From the cell containing the given text, extract its center point as [x, y] coordinate. 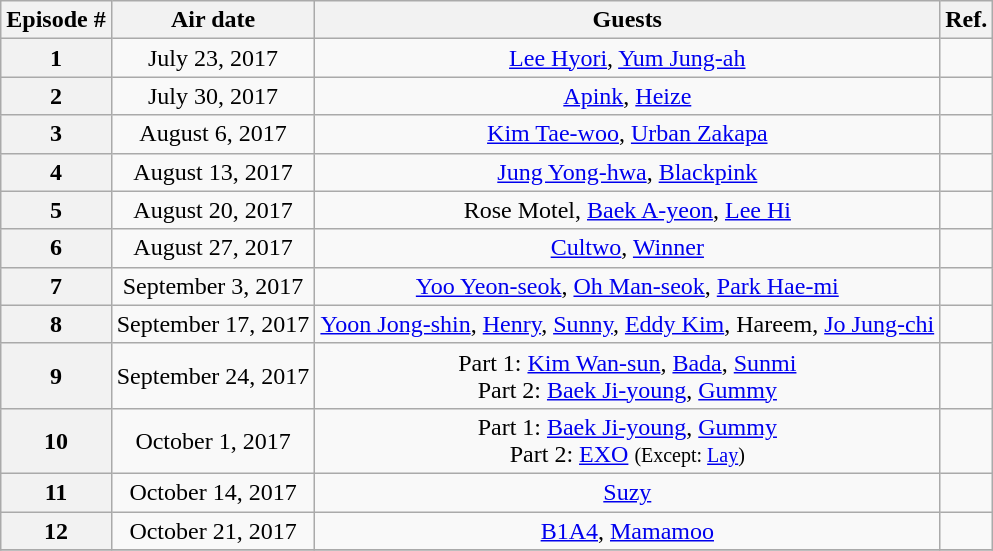
Yoon Jong-shin, Henry, Sunny, Eddy Kim, Hareem, Jo Jung-chi [628, 324]
12 [56, 531]
July 30, 2017 [213, 96]
Jung Yong-hwa, Blackpink [628, 172]
Air date [213, 20]
8 [56, 324]
Yoo Yeon-seok, Oh Man-seok, Park Hae-mi [628, 286]
Kim Tae-woo, Urban Zakapa [628, 134]
September 3, 2017 [213, 286]
Part 1: Baek Ji-young, GummyPart 2: EXO (Except: Lay) [628, 440]
2 [56, 96]
September 24, 2017 [213, 376]
11 [56, 492]
Part 1: Kim Wan-sun, Bada, SunmiPart 2: Baek Ji-young, Gummy [628, 376]
August 20, 2017 [213, 210]
August 13, 2017 [213, 172]
9 [56, 376]
Cultwo, Winner [628, 248]
5 [56, 210]
August 6, 2017 [213, 134]
August 27, 2017 [213, 248]
October 1, 2017 [213, 440]
September 17, 2017 [213, 324]
Rose Motel, Baek A-yeon, Lee Hi [628, 210]
10 [56, 440]
Suzy [628, 492]
Ref. [966, 20]
6 [56, 248]
Episode # [56, 20]
October 21, 2017 [213, 531]
July 23, 2017 [213, 58]
October 14, 2017 [213, 492]
4 [56, 172]
1 [56, 58]
3 [56, 134]
7 [56, 286]
Lee Hyori, Yum Jung-ah [628, 58]
B1A4, Mamamoo [628, 531]
Apink, Heize [628, 96]
Guests [628, 20]
